From the cell containing the given text, extract its center point as [x, y] coordinate. 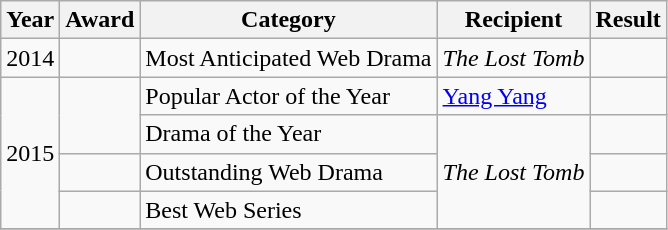
Award [100, 20]
Popular Actor of the Year [288, 96]
Recipient [514, 20]
Outstanding Web Drama [288, 172]
2014 [30, 58]
Best Web Series [288, 210]
Year [30, 20]
Drama of the Year [288, 134]
Result [628, 20]
2015 [30, 153]
Most Anticipated Web Drama [288, 58]
Category [288, 20]
Yang Yang [514, 96]
